Capture the cell that displays the provided text and extract its [x, y] central coordinate. 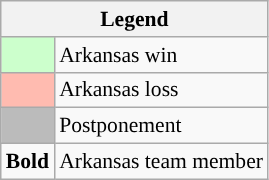
Postponement [161, 126]
Legend [134, 19]
Bold [28, 162]
Arkansas win [161, 55]
Arkansas loss [161, 90]
Arkansas team member [161, 162]
